Scan for the cell matching the given text and deliver its (X, Y) coordinate at center. 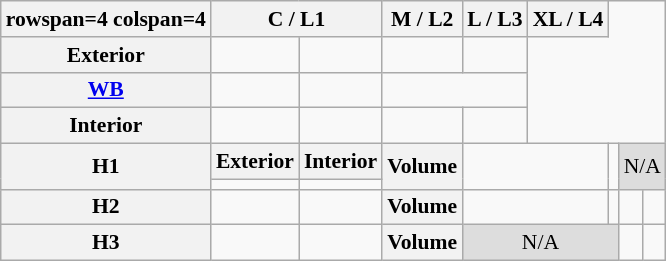
H1 (106, 167)
XL / L4 (568, 19)
WB (106, 90)
L / L3 (494, 19)
rowspan=4 colspan=4 (106, 19)
C / L1 (296, 19)
M / L2 (422, 19)
H3 (106, 243)
H2 (106, 207)
